From the cell containing the given text, extract its center point as (X, Y) coordinate. 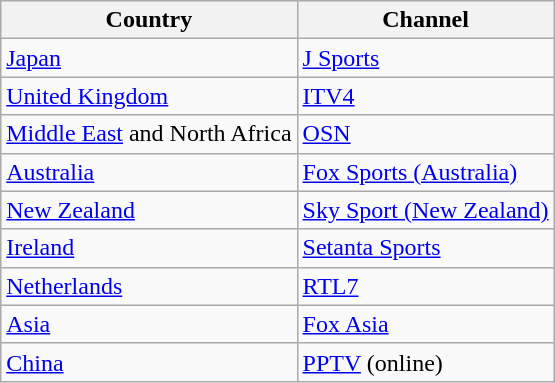
Asia (149, 324)
United Kingdom (149, 96)
Sky Sport (New Zealand) (426, 210)
J Sports (426, 58)
New Zealand (149, 210)
Fox Sports (Australia) (426, 172)
Setanta Sports (426, 248)
ITV4 (426, 96)
Fox Asia (426, 324)
RTL7 (426, 286)
Japan (149, 58)
Channel (426, 20)
Ireland (149, 248)
Netherlands (149, 286)
Australia (149, 172)
PPTV (online) (426, 362)
OSN (426, 134)
Country (149, 20)
China (149, 362)
Middle East and North Africa (149, 134)
